For the text-containing cell, return its midpoint in [X, Y] coordinate format. 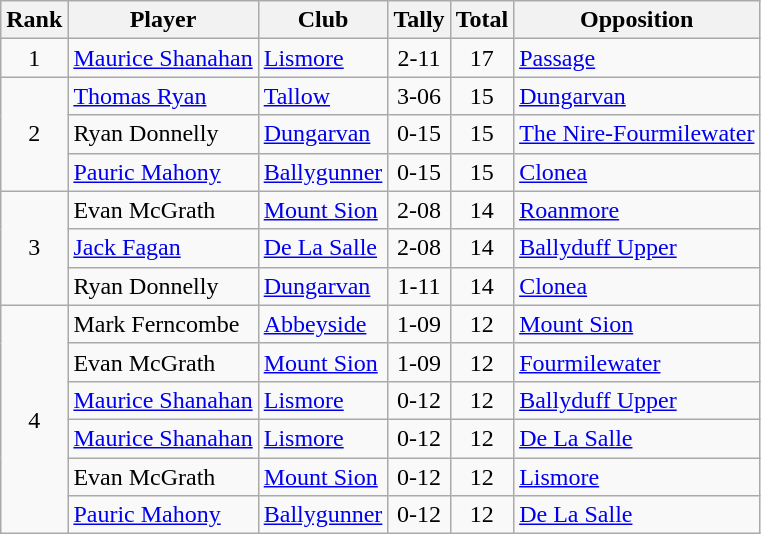
Roanmore [637, 210]
2 [34, 134]
4 [34, 419]
Mark Ferncombe [163, 324]
Opposition [637, 20]
Tallow [323, 96]
3-06 [419, 96]
Tally [419, 20]
Thomas Ryan [163, 96]
Abbeyside [323, 324]
Player [163, 20]
Fourmilewater [637, 362]
Club [323, 20]
1 [34, 58]
17 [482, 58]
The Nire-Fourmilewater [637, 134]
Passage [637, 58]
1-11 [419, 286]
Total [482, 20]
3 [34, 248]
Rank [34, 20]
2-11 [419, 58]
Jack Fagan [163, 248]
